Scan for the cell matching the given text and deliver its (x, y) coordinate at center. 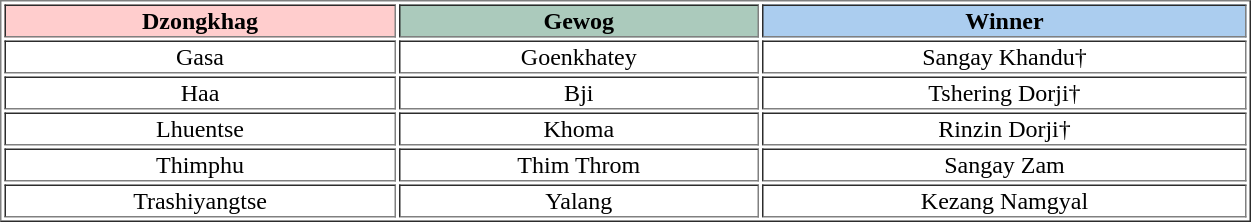
Trashiyangtse (200, 200)
Yalang (580, 200)
Tshering Dorji† (1004, 92)
Khoma (580, 128)
Gewog (580, 20)
Gasa (200, 56)
Lhuentse (200, 128)
Winner (1004, 20)
Goenkhatey (580, 56)
Kezang Namgyal (1004, 200)
Rinzin Dorji† (1004, 128)
Thimphu (200, 164)
Thim Throm (580, 164)
Bji (580, 92)
Dzongkhag (200, 20)
Sangay Khandu† (1004, 56)
Haa (200, 92)
Sangay Zam (1004, 164)
